Scan for the cell matching the given text and deliver its [x, y] coordinate at center. 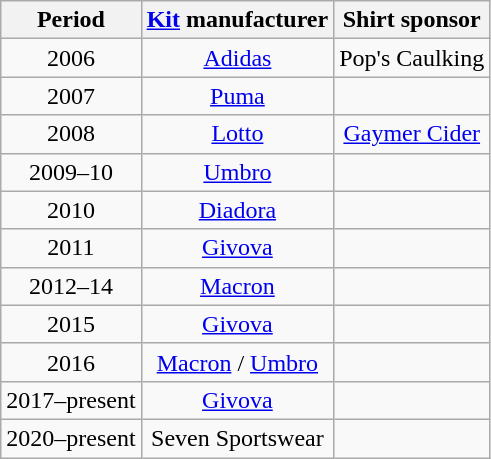
Period [71, 20]
2010 [71, 210]
2006 [71, 58]
Umbro [238, 172]
2009–10 [71, 172]
Lotto [238, 134]
Diadora [238, 210]
Kit manufacturer [238, 20]
2015 [71, 324]
Adidas [238, 58]
2007 [71, 96]
2016 [71, 362]
2012–14 [71, 286]
2008 [71, 134]
Gaymer Cider [412, 134]
Seven Sportswear [238, 438]
Macron [238, 286]
2020–present [71, 438]
Pop's Caulking [412, 58]
Macron / Umbro [238, 362]
Puma [238, 96]
2017–present [71, 400]
Shirt sponsor [412, 20]
2011 [71, 248]
